Find where the given text appears and provide that cell's center as [X, Y] coordinate. 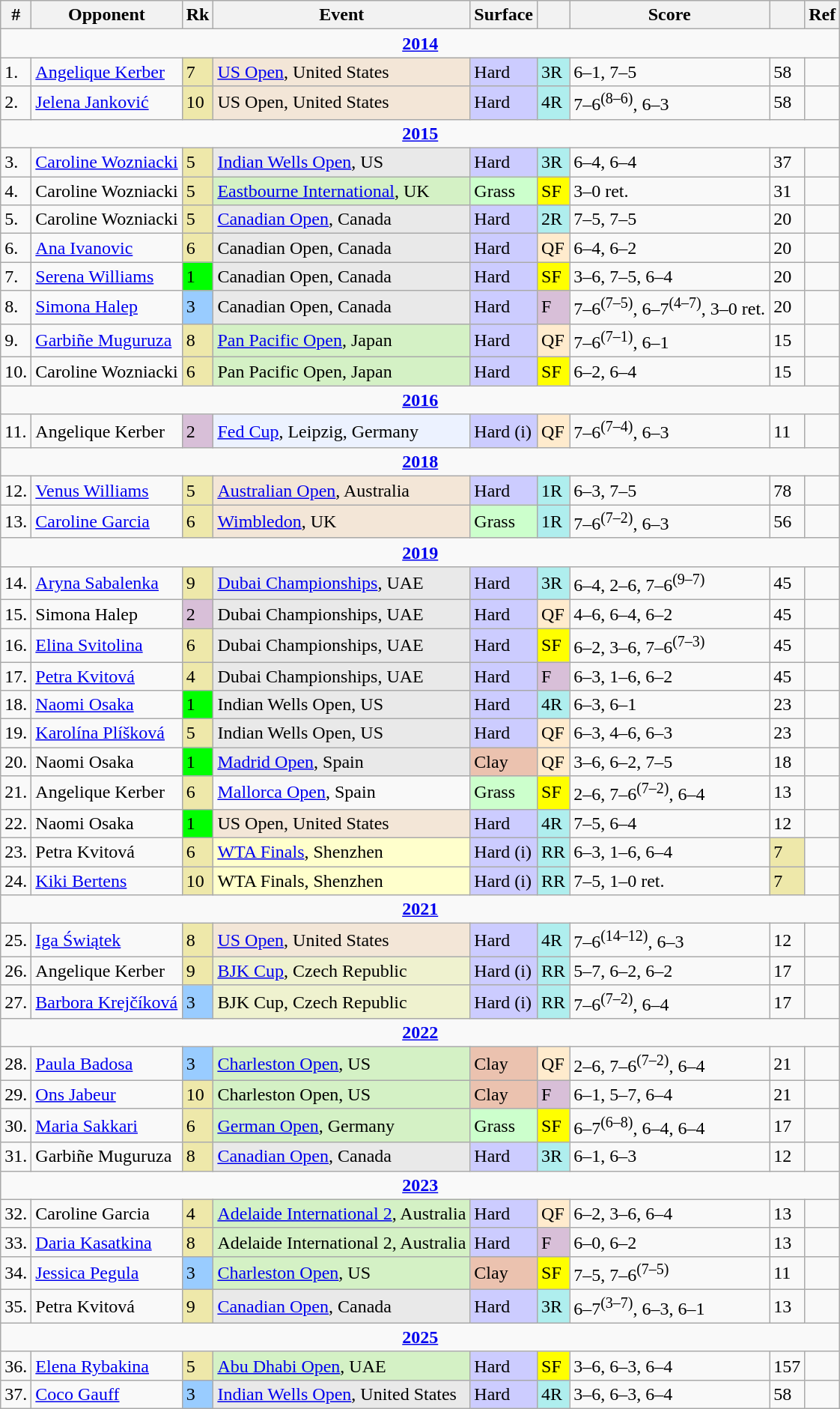
5–7, 6–2, 6–2 [669, 971]
# [16, 15]
33. [16, 1242]
Rk [198, 15]
6–3, 6–1 [669, 705]
157 [788, 1366]
6–1, 6–3 [669, 1157]
2023 [421, 1185]
6–0, 6–2 [669, 1242]
6–4, 6–2 [669, 248]
Australian Open, Australia [341, 491]
3. [16, 163]
5. [16, 219]
Kiki Bertens [106, 880]
21. [16, 793]
31 [788, 191]
36. [16, 1366]
Daria Kasatkina [106, 1242]
78 [788, 491]
7–5, 1–0 ret. [669, 880]
7–6(7–4), 6–3 [669, 431]
32. [16, 1213]
6–2, 6–4 [669, 372]
Paula Badosa [106, 1064]
6–3, 1–6, 6–4 [669, 852]
22. [16, 823]
19. [16, 733]
28. [16, 1064]
6–2, 3–6, 6–4 [669, 1213]
Event [341, 15]
Jessica Pegula [106, 1273]
6–7(3–7), 6–3, 6–1 [669, 1306]
25. [16, 941]
31. [16, 1157]
34. [16, 1273]
6–4, 6–4 [669, 163]
10. [16, 372]
35. [16, 1306]
14. [16, 583]
Abu Dhabi Open, UAE [341, 1366]
27. [16, 1002]
6–1, 5–7, 6–4 [669, 1094]
Elena Rybakina [106, 1366]
56 [788, 521]
2015 [421, 133]
7–6(7–1), 6–1 [669, 340]
16. [16, 646]
2016 [421, 400]
Ana Ivanovic [106, 248]
6–3, 7–5 [669, 491]
13. [16, 521]
Score [669, 15]
2019 [421, 552]
2018 [421, 462]
Maria Sakkari [106, 1125]
7–5, 6–4 [669, 823]
Ref [822, 15]
Venus Williams [106, 491]
Ons Jabeur [106, 1094]
6. [16, 248]
7–6(7–2), 6–3 [669, 521]
7–6(7–5), 6–7(4–7), 3–0 ret. [669, 307]
17. [16, 676]
Barbora Krejčíková [106, 1002]
Fed Cup, Leipzig, Germany [341, 431]
7–6(14–12), 6–3 [669, 941]
23. [16, 852]
Opponent [106, 15]
24. [16, 880]
9. [16, 340]
2R [554, 219]
Wimbledon, UK [341, 521]
Mallorca Open, Spain [341, 793]
3–6, 6–2, 7–5 [669, 762]
4–6, 6–4, 6–2 [669, 614]
7. [16, 276]
4. [16, 191]
Madrid Open, Spain [341, 762]
2. [16, 103]
3–6, 7–5, 6–4 [669, 276]
2021 [421, 909]
Elina Svitolina [106, 646]
26. [16, 971]
29. [16, 1094]
Eastbourne International, UK [341, 191]
37 [788, 163]
12. [16, 491]
German Open, Germany [341, 1125]
Serena Williams [106, 276]
3–0 ret. [669, 191]
Indian Wells Open, United States [341, 1395]
Jelena Janković [106, 103]
11. [16, 431]
2014 [421, 43]
Karolína Plíšková [106, 733]
Iga Świątek [106, 941]
6–4, 2–6, 7–6(9–7) [669, 583]
7–5, 7–6(7–5) [669, 1273]
37. [16, 1395]
1. [16, 72]
20. [16, 762]
15. [16, 614]
7–6(8–6), 6–3 [669, 103]
2022 [421, 1033]
7–5, 7–5 [669, 219]
30. [16, 1125]
7–6(7–2), 6–4 [669, 1002]
18. [16, 705]
6–3, 4–6, 6–3 [669, 733]
6–7(6–8), 6–4, 6–4 [669, 1125]
6–2, 3–6, 7–6(7–3) [669, 646]
8. [16, 307]
Coco Gauff [106, 1395]
18 [788, 762]
2025 [421, 1337]
6–3, 1–6, 6–2 [669, 676]
Surface [504, 15]
6–1, 7–5 [669, 72]
Aryna Sabalenka [106, 583]
